Provide the (X, Y) coordinate of the cell's center where the given text is located.  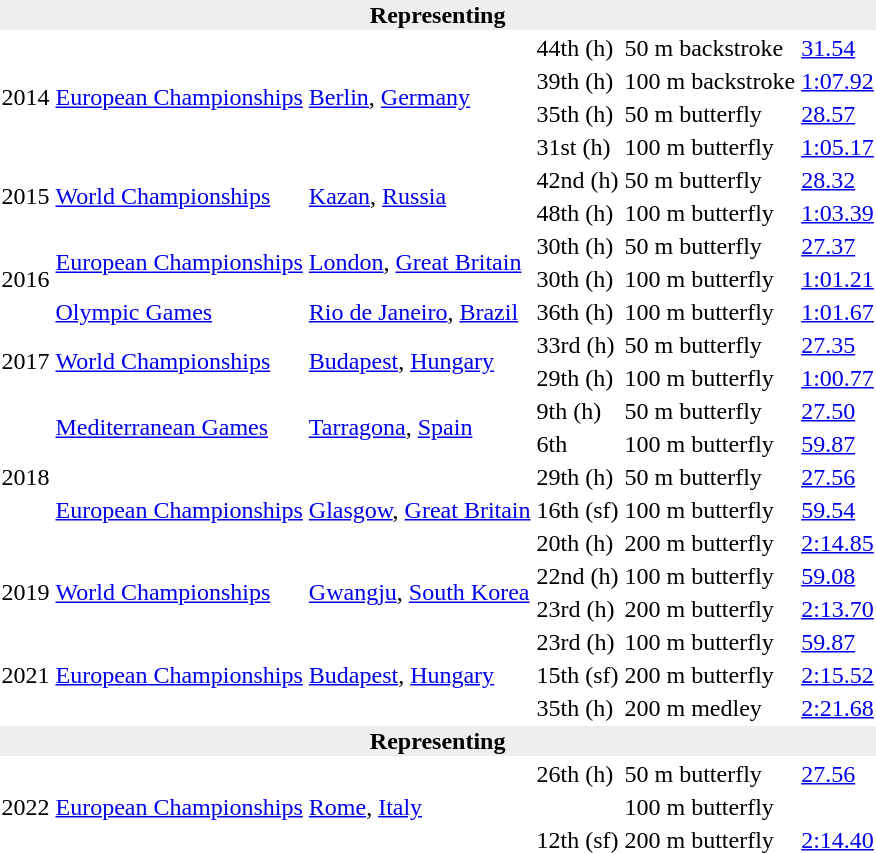
31st (h) (578, 147)
15th (sf) (578, 675)
2:13.70 (838, 609)
9th (h) (578, 411)
36th (h) (578, 312)
London, Great Britain (420, 262)
100 m backstroke (710, 81)
28.32 (838, 180)
2:14.85 (838, 543)
27.37 (838, 246)
Gwangju, South Korea (420, 592)
2019 (26, 592)
1:01.21 (838, 279)
Kazan, Russia (420, 196)
20th (h) (578, 543)
27.35 (838, 345)
59.08 (838, 576)
2014 (26, 98)
Berlin, Germany (420, 98)
16th (sf) (578, 510)
48th (h) (578, 213)
1:07.92 (838, 81)
33rd (h) (578, 345)
2021 (26, 675)
1:05.17 (838, 147)
Rio de Janeiro, Brazil (420, 312)
1:01.67 (838, 312)
2018 (26, 477)
Mediterranean Games (179, 428)
2:15.52 (838, 675)
Olympic Games (179, 312)
6th (578, 444)
44th (h) (578, 48)
2:21.68 (838, 708)
22nd (h) (578, 576)
31.54 (838, 48)
Glasgow, Great Britain (420, 510)
1:00.77 (838, 378)
200 m medley (710, 708)
2015 (26, 196)
39th (h) (578, 81)
59.54 (838, 510)
27.50 (838, 411)
Tarragona, Spain (420, 428)
42nd (h) (578, 180)
50 m backstroke (710, 48)
2016 (26, 279)
2017 (26, 362)
26th (h) (578, 774)
28.57 (838, 114)
1:03.39 (838, 213)
